Determine the (X, Y) coordinate at the center of the cell enclosing the given text.  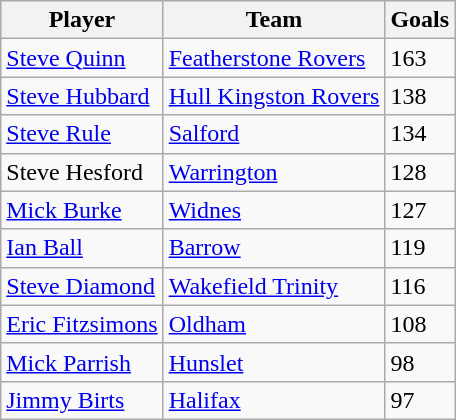
116 (420, 286)
134 (420, 134)
Goals (420, 20)
Steve Diamond (82, 286)
Jimmy Birts (82, 400)
Hull Kingston Rovers (274, 96)
128 (420, 172)
Mick Parrish (82, 362)
Steve Rule (82, 134)
Hunslet (274, 362)
Featherstone Rovers (274, 58)
Ian Ball (82, 248)
Steve Quinn (82, 58)
Barrow (274, 248)
Team (274, 20)
Steve Hubbard (82, 96)
98 (420, 362)
Halifax (274, 400)
Salford (274, 134)
Steve Hesford (82, 172)
163 (420, 58)
119 (420, 248)
Widnes (274, 210)
Eric Fitzsimons (82, 324)
Player (82, 20)
138 (420, 96)
Wakefield Trinity (274, 286)
Warrington (274, 172)
Oldham (274, 324)
127 (420, 210)
108 (420, 324)
97 (420, 400)
Mick Burke (82, 210)
